For the text-containing cell, return its midpoint in (x, y) coordinate format. 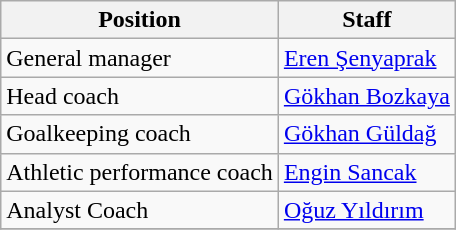
Goalkeeping coach (140, 134)
Oğuz Yıldırım (366, 210)
Head coach (140, 96)
Staff (366, 20)
Analyst Coach (140, 210)
Gökhan Bozkaya (366, 96)
Gökhan Güldağ (366, 134)
Athletic performance coach (140, 172)
Engin Sancak (366, 172)
Position (140, 20)
General manager (140, 58)
Eren Şenyaprak (366, 58)
